Scan for the cell matching the given text and deliver its [X, Y] coordinate at center. 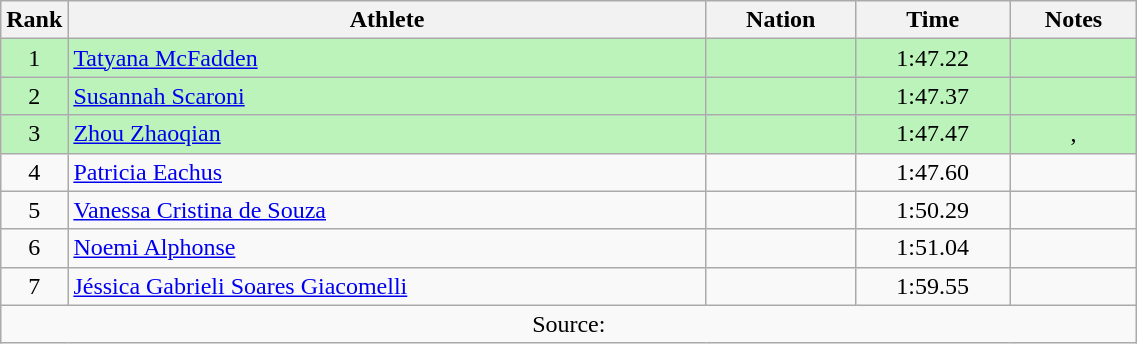
Tatyana McFadden [388, 58]
1:47.37 [932, 96]
1:47.60 [932, 172]
Rank [34, 20]
3 [34, 134]
Zhou Zhaoqian [388, 134]
7 [34, 286]
Noemi Alphonse [388, 248]
5 [34, 210]
1:59.55 [932, 286]
, [1074, 134]
1 [34, 58]
Athlete [388, 20]
1:50.29 [932, 210]
Source: [569, 324]
Vanessa Cristina de Souza [388, 210]
1:51.04 [932, 248]
6 [34, 248]
Patricia Eachus [388, 172]
2 [34, 96]
Time [932, 20]
Nation [780, 20]
1:47.47 [932, 134]
4 [34, 172]
1:47.22 [932, 58]
Notes [1074, 20]
Jéssica Gabrieli Soares Giacomelli [388, 286]
Susannah Scaroni [388, 96]
